Search for the cell housing the specified text and yield its (x, y) center coordinate. 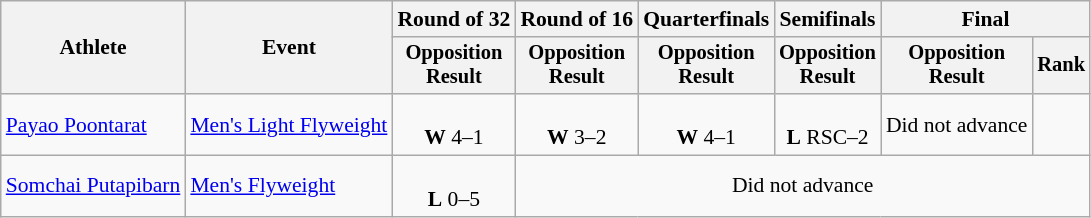
Round of 16 (576, 19)
L RSC–2 (828, 124)
Round of 32 (454, 19)
Men's Flyweight (288, 186)
Final (986, 19)
Men's Light Flyweight (288, 124)
L 0–5 (454, 186)
Payao Poontarat (94, 124)
Semifinals (828, 19)
Athlete (94, 48)
Quarterfinals (706, 19)
Somchai Putapibarn (94, 186)
Event (288, 48)
W 3–2 (576, 124)
Rank (1061, 66)
